Find where the given text appears and provide that cell's center as [X, Y] coordinate. 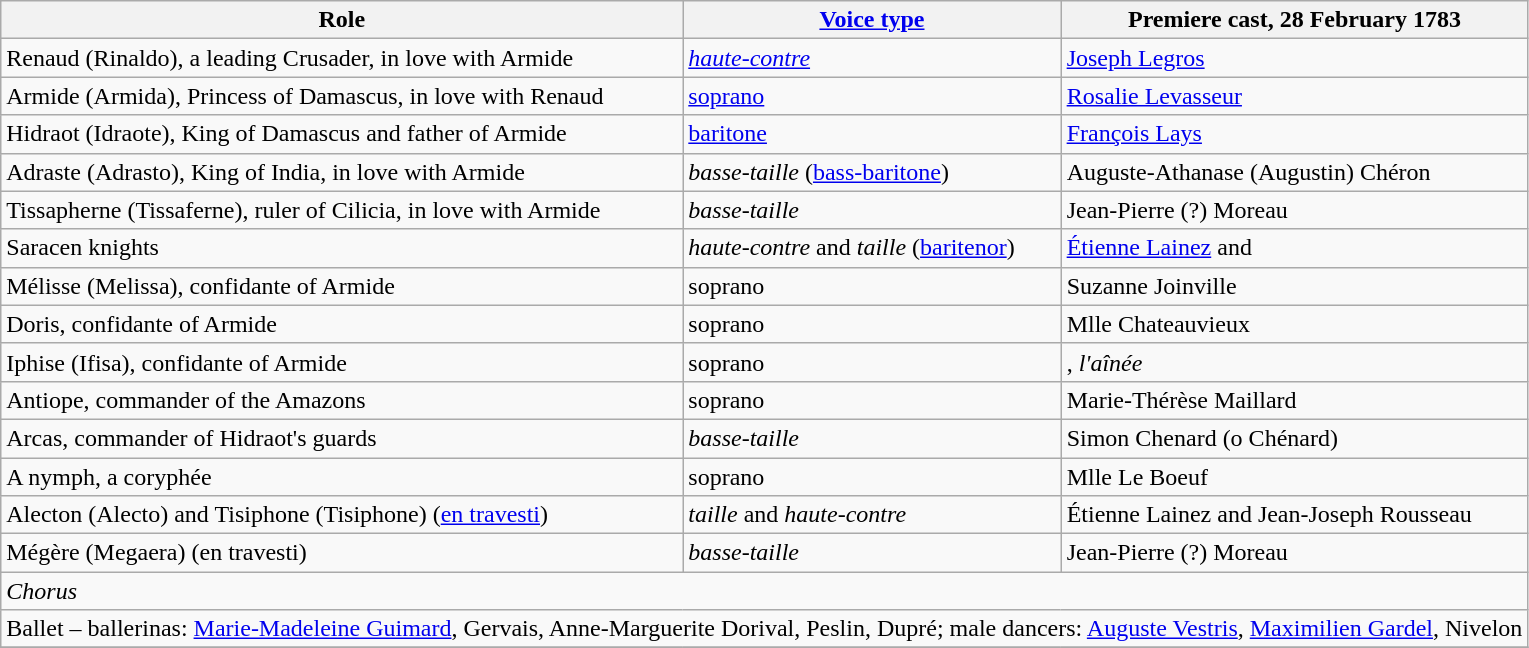
Mélisse (Melissa), confidante of Armide [342, 286]
Alecton (Alecto) and Tisiphone (Tisiphone) (en travesti) [342, 515]
Doris, confidante of Armide [342, 324]
Renaud (Rinaldo), a leading Crusader, in love with Armide [342, 58]
Marie-Thérèse Maillard [1294, 400]
haute-contre [872, 58]
taille and haute-contre [872, 515]
Hidraot (Idraote), King of Damascus and father of Armide [342, 134]
Joseph Legros [1294, 58]
Saracen knights [342, 248]
, l'aînée [1294, 362]
Étienne Lainez and [1294, 248]
Suzanne Joinville [1294, 286]
Rosalie Levasseur [1294, 96]
baritone [872, 134]
Arcas, commander of Hidraot's guards [342, 438]
haute-contre and taille (baritenor) [872, 248]
Premiere cast, 28 February 1783 [1294, 20]
Antiope, commander of the Amazons [342, 400]
Armide (Armida), Princess of Damascus, in love with Renaud [342, 96]
Adraste (Adrasto), King of India, in love with Armide [342, 172]
Tissapherne (Tissaferne), ruler of Cilicia, in love with Armide [342, 210]
Voice type [872, 20]
A nymph, a coryphée [342, 477]
basse-taille (bass-baritone) [872, 172]
Iphise (Ifisa), confidante of Armide [342, 362]
Simon Chenard (o Chénard) [1294, 438]
Mlle Le Boeuf [1294, 477]
Role [342, 20]
Mégère (Megaera) (en travesti) [342, 553]
François Lays [1294, 134]
Mlle Chateauvieux [1294, 324]
Étienne Lainez and Jean-Joseph Rousseau [1294, 515]
Chorus [764, 591]
Auguste-Athanase (Augustin) Chéron [1294, 172]
